Capture the cell that displays the provided text and extract its [X, Y] central coordinate. 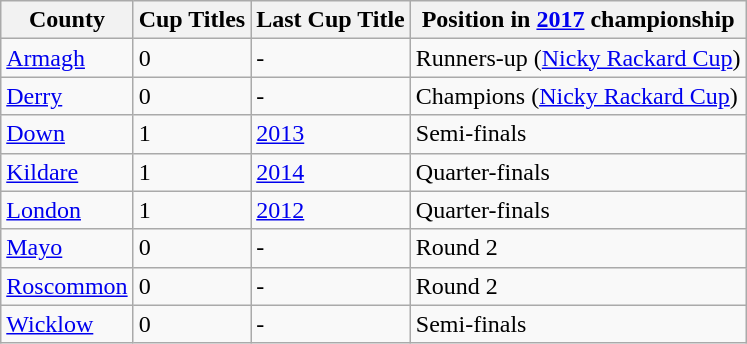
2012 [331, 210]
2014 [331, 172]
2013 [331, 134]
County [67, 20]
Cup Titles [192, 20]
Mayo [67, 248]
Last Cup Title [331, 20]
Down [67, 134]
Champions (Nicky Rackard Cup) [578, 96]
Kildare [67, 172]
Runners-up (Nicky Rackard Cup) [578, 58]
London [67, 210]
Wicklow [67, 324]
Roscommon [67, 286]
Position in 2017 championship [578, 20]
Armagh [67, 58]
Derry [67, 96]
